Identify which cell holds the provided text, then report its [x, y] central coordinate. 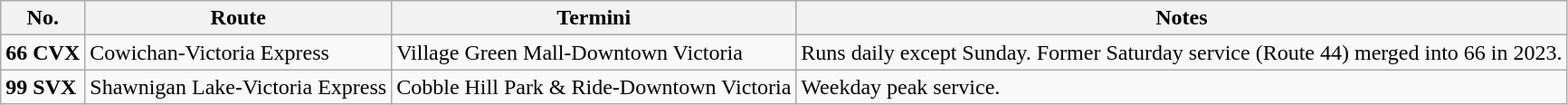
No. [43, 18]
Cobble Hill Park & Ride-Downtown Victoria [594, 87]
66 CVX [43, 52]
Weekday peak service. [1182, 87]
Runs daily except Sunday. Former Saturday service (Route 44) merged into 66 in 2023. [1182, 52]
Village Green Mall-Downtown Victoria [594, 52]
99 SVX [43, 87]
Shawnigan Lake-Victoria Express [239, 87]
Notes [1182, 18]
Cowichan-Victoria Express [239, 52]
Route [239, 18]
Termini [594, 18]
